Return the (X, Y) coordinate for the center point of the cell that contains the specified text.  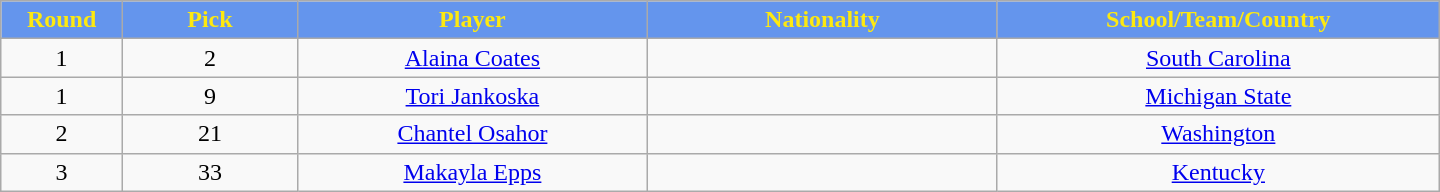
21 (210, 134)
Chantel Osahor (472, 134)
33 (210, 172)
Michigan State (1218, 96)
Round (62, 20)
Nationality (822, 20)
Alaina Coates (472, 58)
South Carolina (1218, 58)
Washington (1218, 134)
Kentucky (1218, 172)
Makayla Epps (472, 172)
School/Team/Country (1218, 20)
Tori Jankoska (472, 96)
3 (62, 172)
9 (210, 96)
Player (472, 20)
Pick (210, 20)
